Detect which cell encompasses the target text, then output its [x, y] center coordinate. 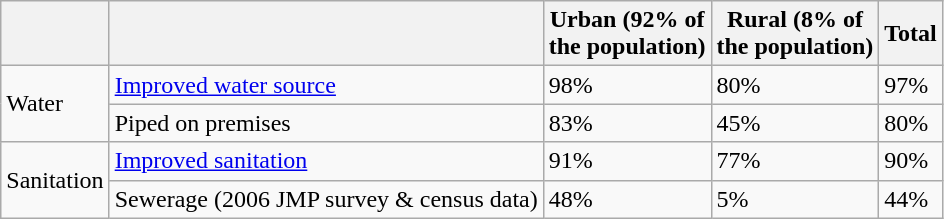
48% [627, 199]
91% [627, 161]
45% [795, 123]
77% [795, 161]
Water [55, 104]
97% [911, 85]
Piped on premises [326, 123]
Improved sanitation [326, 161]
Urban (92% ofthe population) [627, 34]
Rural (8% ofthe population) [795, 34]
83% [627, 123]
Sewerage (2006 JMP survey & census data) [326, 199]
98% [627, 85]
Improved water source [326, 85]
44% [911, 199]
Total [911, 34]
Sanitation [55, 180]
90% [911, 161]
5% [795, 199]
